Pinpoint the cell where the given text exists, returning its (x, y) midpoint coordinate. 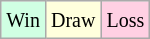
Win (24, 20)
Loss (126, 20)
Draw (72, 20)
